From the cell containing the given text, extract its center point as (X, Y) coordinate. 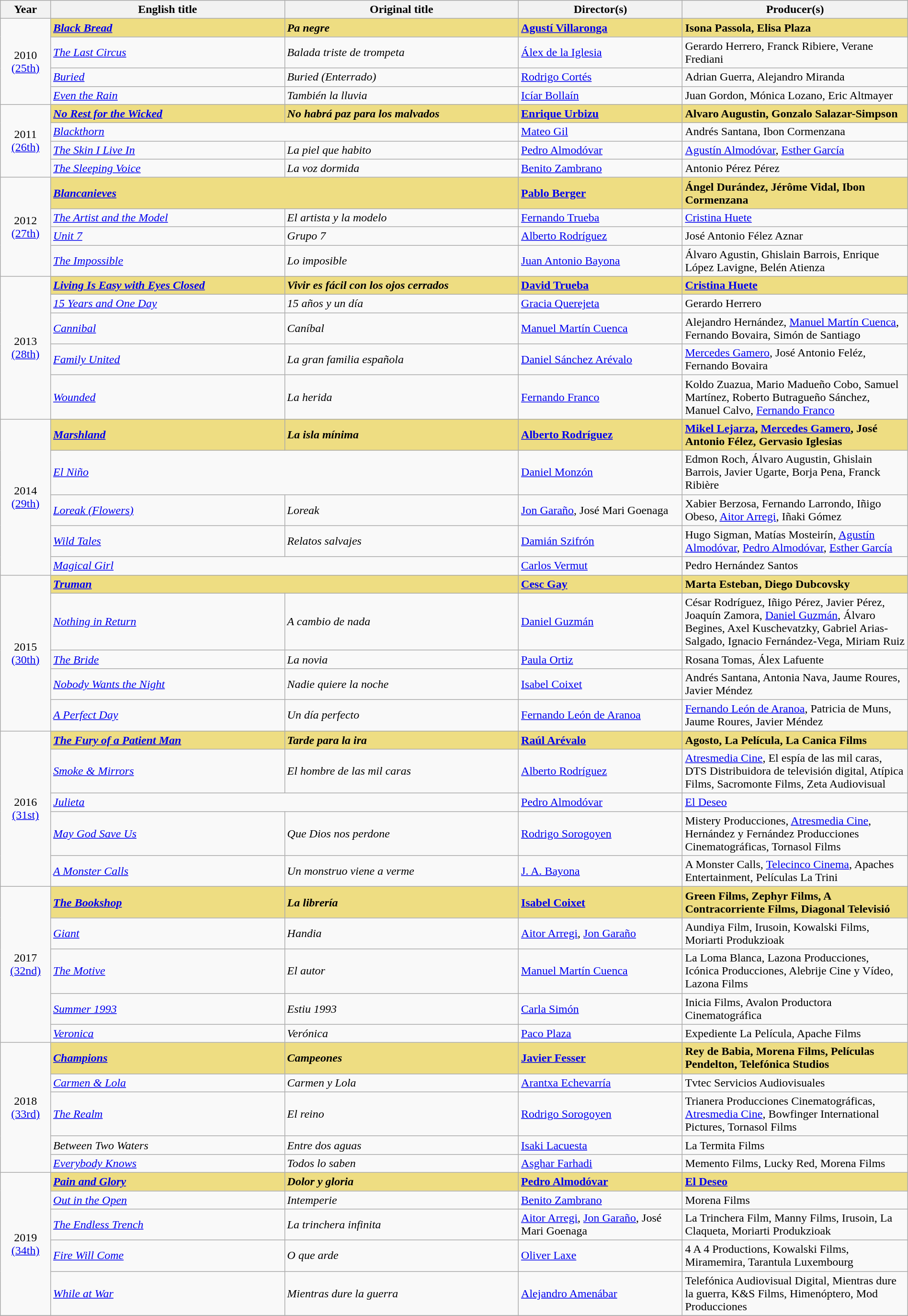
Living Is Easy with Eyes Closed (168, 286)
Edmon Roch, Álvaro Augustin, Ghislain Barrois, Javier Ugarte, Borja Pena, Franck Ribière (795, 472)
2017(32nd) (26, 965)
2012(27th) (26, 227)
2016(31st) (26, 809)
The Last Circus (168, 53)
Álex de la Iglesia (601, 53)
La herida (401, 397)
A Monster Calls (168, 871)
15 Years and One Day (168, 304)
Un monstruo viene a verme (401, 871)
Juan Antonio Bayona (601, 261)
Pain and Glory (168, 1181)
Que Dios nos perdone (401, 834)
Dolor y gloria (401, 1181)
2018(33rd) (26, 1108)
El Niño (284, 472)
Veronica (168, 1033)
Hugo Sigman, Matías Mosteirín, Agustín Almodóvar, Pedro Almodóvar, Esther García (795, 541)
Marshland (168, 435)
Director(s) (601, 10)
While at War (168, 1293)
Icíar Bollaín (601, 95)
Loreak (Flowers) (168, 510)
Producer(s) (795, 10)
Koldo Zuazua, Mario Madueño Cobo, Samuel Martínez, Roberto Butragueño Sánchez, Manuel Calvo, Fernando Franco (795, 397)
La piel que habito (401, 150)
Wounded (168, 397)
Entre dos aguas (401, 1145)
David Trueba (601, 286)
O que arde (401, 1256)
Wild Tales (168, 541)
Unit 7 (168, 236)
Inicia Films, Avalon Productora Cinematográfica (795, 1009)
La voz dormida (401, 168)
Aundiya Film, Irusoin, Kowalski Films, Moriarti Produkzioak (795, 933)
2011(26th) (26, 141)
Rey de Babia, Morena Films, Películas Pendelton, Telefónica Studios (795, 1058)
2014(29th) (26, 497)
Adrian Guerra, Alejandro Miranda (795, 77)
Out in the Open (168, 1200)
4 A 4 Productions, Kowalski Films, Miramemira, Tarantula Luxembourg (795, 1256)
Year (26, 10)
Tarde para la ira (401, 740)
The Endless Trench (168, 1224)
2013(28th) (26, 348)
Paco Plaza (601, 1033)
Lo imposible (401, 261)
Fernando Trueba (601, 217)
La gran familia española (401, 359)
Paula Ortiz (601, 659)
Raúl Arévalo (601, 740)
Fernando León de Aranoa, Patricia de Muns, Jaume Roures, Javier Méndez (795, 715)
2019(34th) (26, 1244)
Atresmedia Cine, El espía de las mil caras, DTS Distribuidora de televisión digital, Atípica Films, Sacromonte Films, Zeta Audiovisual (795, 771)
Everybody Knows (168, 1163)
Tvtec Servicios Audiovisuales (795, 1083)
Caníbal (401, 329)
Carmen y Lola (401, 1083)
Agosto, La Película, La Canica Films (795, 740)
Nadie quiere la noche (401, 684)
Javier Fesser (601, 1058)
Isona Passola, Elisa Plaza (795, 28)
La novia (401, 659)
La Loma Blanca, Lazona Producciones, Icónica Producciones, Alebrije Cine y Vídeo, Lazona Films (795, 971)
Mientras dure la guerra (401, 1293)
Juan Gordon, Mónica Lozano, Eric Altmayer (795, 95)
Mateo Gil (601, 132)
2010(25th) (26, 61)
Nobody Wants the Night (168, 684)
Blancanieves (284, 193)
Daniel Guzmán (601, 622)
Pedro Hernández Santos (795, 566)
Smoke & Mirrors (168, 771)
Truman (284, 584)
The Artist and the Model (168, 217)
Loreak (401, 510)
Rodrigo Cortés (601, 77)
Gerardo Herrero (795, 304)
Magical Girl (284, 566)
Fernando León de Aranoa (601, 715)
A cambio de nada (401, 622)
Xabier Berzosa, Fernando Larrondo, Iñigo Obeso, Aitor Arregi, Iñaki Gómez (795, 510)
Even the Rain (168, 95)
Daniel Sánchez Arévalo (601, 359)
Giant (168, 933)
The Bride (168, 659)
The Motive (168, 971)
No Rest for the Wicked (168, 114)
Aitor Arregi, Jon Garaño, José Mari Goenaga (601, 1224)
Grupo 7 (401, 236)
Fernando Franco (601, 397)
Oliver Laxe (601, 1256)
Expediente La Película, Apache Films (795, 1033)
Buried (168, 77)
A Perfect Day (168, 715)
Blackthorn (284, 132)
Gerardo Herrero, Franck Ribiere, Verane Frediani (795, 53)
La librería (401, 903)
Agustí Villaronga (601, 28)
Morena Films (795, 1200)
José Antonio Félez Aznar (795, 236)
Marta Esteban, Diego Dubcovsky (795, 584)
Fire Will Come (168, 1256)
Relatos salvajes (401, 541)
The Impossible (168, 261)
El autor (401, 971)
Carmen & Lola (168, 1083)
Damián Szifrón (601, 541)
El hombre de las mil caras (401, 771)
The Realm (168, 1114)
Balada triste de trompeta (401, 53)
Daniel Monzón (601, 472)
Champions (168, 1058)
Rosana Tomas, Álex Lafuente (795, 659)
Carla Simón (601, 1009)
Cannibal (168, 329)
Summer 1993 (168, 1009)
Mistery Producciones, Atresmedia Cine, Hernández y Fernández Producciones Cinematográficas, Tornasol Films (795, 834)
Todos lo saben (401, 1163)
Mikel Lejarza, Mercedes Gamero, José Antonio Félez, Gervasio Iglesias (795, 435)
English title (168, 10)
Telefónica Audiovisual Digital, Mientras dure la guerra, K&S Films, Himenóptero, Mod Producciones (795, 1293)
Trianera Producciones Cinematográficas, Atresmedia Cine, Bowfinger International Pictures, Tornasol Films (795, 1114)
Agustín Almodóvar, Esther García (795, 150)
Verónica (401, 1033)
Handia (401, 933)
Arantxa Echevarría (601, 1083)
Estiu 1993 (401, 1009)
2015(30th) (26, 652)
Gracia Querejeta (601, 304)
Cesc Gay (601, 584)
Alejandro Hernández, Manuel Martín Cuenca, Fernando Bovaira, Simón de Santiago (795, 329)
El reino (401, 1114)
Green Films, Zephyr Films, A Contracorriente Films, Diagonal Televisió (795, 903)
Pablo Berger (601, 193)
Mercedes Gamero, José Antonio Feléz, Fernando Bovaira (795, 359)
Buried (Enterrado) (401, 77)
The Bookshop (168, 903)
La trinchera infinita (401, 1224)
La Termita Films (795, 1145)
Vivir es fácil con los ojos cerrados (401, 286)
Pa negre (401, 28)
May God Save Us (168, 834)
Jon Garaño, José Mari Goenaga (601, 510)
Original title (401, 10)
Black Bread (168, 28)
Aitor Arregi, Jon Garaño (601, 933)
Álvaro Agustin, Ghislain Barrois, Enrique López Lavigne, Belén Atienza (795, 261)
La Trinchera Film, Manny Films, Irusoin, La Claqueta, Moriarti Produkzioak (795, 1224)
J. A. Bayona (601, 871)
También la lluvia (401, 95)
Isaki Lacuesta (601, 1145)
Alvaro Augustin, Gonzalo Salazar-Simpson (795, 114)
Andrés Santana, Antonia Nava, Jaume Roures, Javier Méndez (795, 684)
15 años y un día (401, 304)
Intemperie (401, 1200)
No habrá paz para los malvados (401, 114)
Carlos Vermut (601, 566)
Un día perfecto (401, 715)
The Skin I Live In (168, 150)
Enrique Urbizu (601, 114)
The Fury of a Patient Man (168, 740)
The Sleeping Voice (168, 168)
Family United (168, 359)
Antonio Pérez Pérez (795, 168)
Asghar Farhadi (601, 1163)
Memento Films, Lucky Red, Morena Films (795, 1163)
El artista y la modelo (401, 217)
Ángel Durández, Jérôme Vidal, Ibon Cormenzana (795, 193)
Andrés Santana, Ibon Cormenzana (795, 132)
Nothing in Return (168, 622)
La isla mínima (401, 435)
Campeones (401, 1058)
Alejandro Amenábar (601, 1293)
Between Two Waters (168, 1145)
Julieta (284, 802)
A Monster Calls, Telecinco Cinema, Apaches Entertainment, Películas La Trini (795, 871)
